From the cell containing the given text, extract its center point as (X, Y) coordinate. 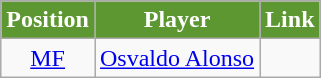
Player (176, 20)
MF (48, 58)
Link (290, 20)
Osvaldo Alonso (176, 58)
Position (48, 20)
